Output the [x, y] coordinate of the center of the cell containing the given text.  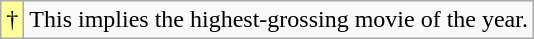
† [12, 20]
This implies the highest-grossing movie of the year. [279, 20]
